Provide the [X, Y] coordinate of the cell's center where the given text is located.  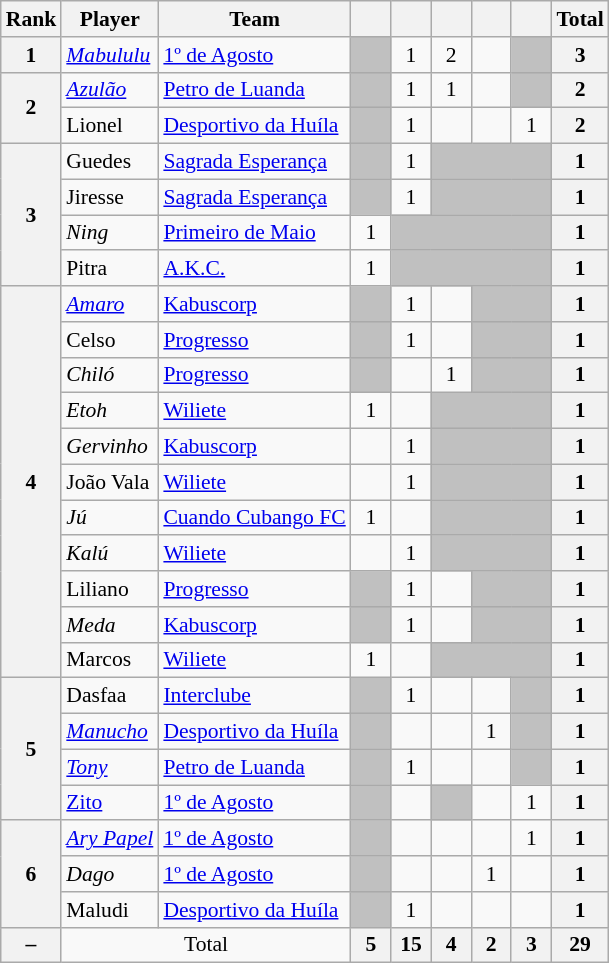
A.K.C. [254, 269]
Guedes [110, 162]
Jiresse [110, 197]
Pitra [110, 269]
Primeiro de Maio [254, 233]
6 [32, 874]
– [32, 945]
Amaro [110, 304]
Dago [110, 874]
João Vala [110, 482]
Kalú [110, 554]
Tony [110, 767]
Chiló [110, 375]
Cuando Cubango FC [254, 518]
Zito [110, 803]
Rank [32, 19]
Maludi [110, 910]
Ary Papel [110, 839]
Jú [110, 518]
Meda [110, 625]
29 [580, 945]
Liliano [110, 589]
Player [110, 19]
Lionel [110, 126]
Manucho [110, 732]
Azulão [110, 90]
Interclube [254, 696]
Marcos [110, 660]
Mabululu [110, 55]
Etoh [110, 411]
Ning [110, 233]
Celso [110, 340]
15 [411, 945]
Dasfaa [110, 696]
Team [254, 19]
Gervinho [110, 447]
